Output the [X, Y] coordinate of the center of the cell containing the given text.  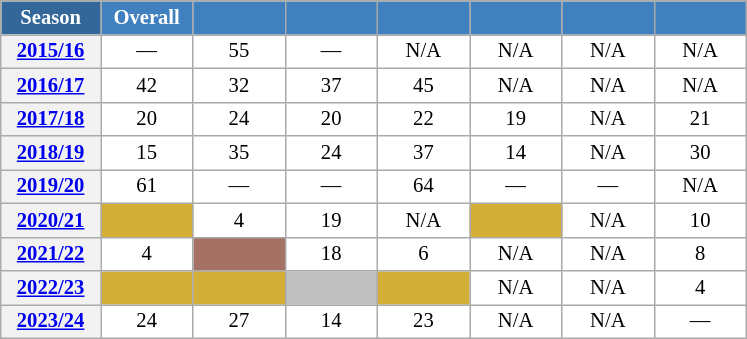
42 [146, 85]
15 [146, 153]
27 [239, 321]
2019/20 [51, 186]
2020/21 [51, 220]
2023/24 [51, 321]
8 [700, 254]
2021/22 [51, 254]
Season [51, 17]
35 [239, 153]
45 [423, 85]
18 [331, 254]
6 [423, 254]
30 [700, 153]
2017/18 [51, 119]
21 [700, 119]
Overall [146, 17]
23 [423, 321]
2022/23 [51, 287]
2015/16 [51, 51]
32 [239, 85]
10 [700, 220]
55 [239, 51]
22 [423, 119]
64 [423, 186]
2016/17 [51, 85]
61 [146, 186]
2018/19 [51, 153]
